Output the (x, y) coordinate of the center of the cell containing the given text.  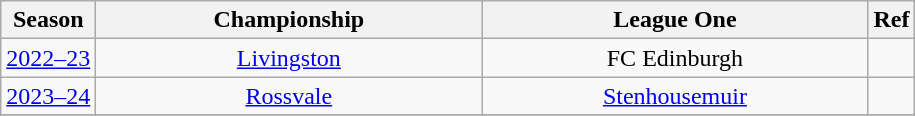
Livingston (289, 58)
FC Edinburgh (675, 58)
Ref (892, 20)
Season (48, 20)
2022–23 (48, 58)
2023–24 (48, 96)
Stenhousemuir (675, 96)
Championship (289, 20)
League One (675, 20)
Rossvale (289, 96)
